Return the (X, Y) coordinate for the center point of the cell that contains the specified text.  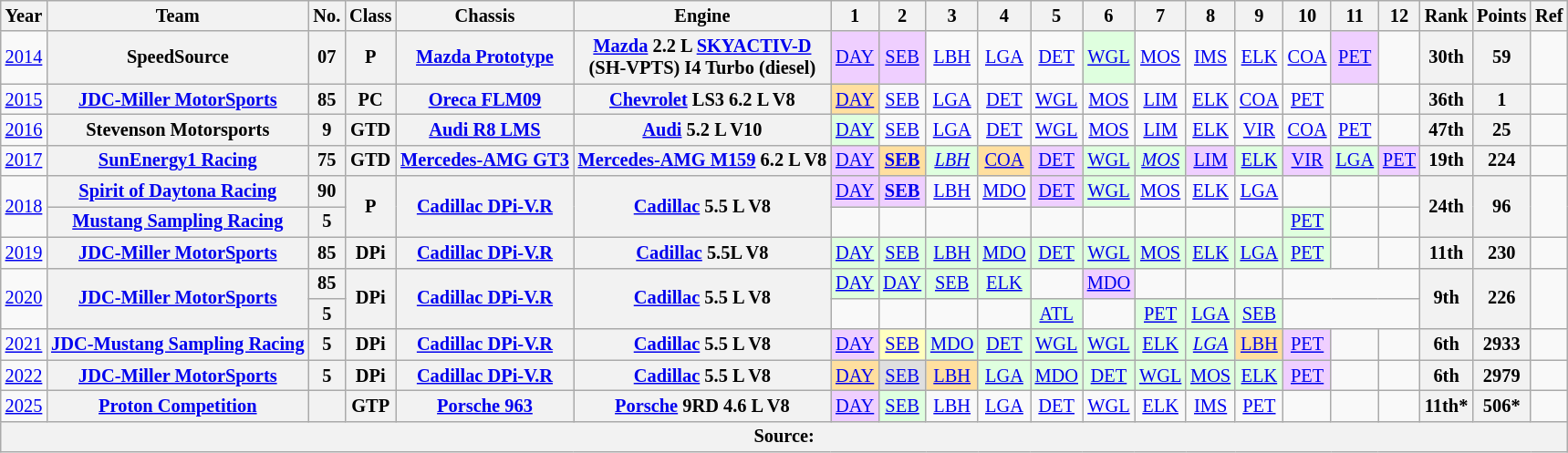
25 (1501, 129)
Team (177, 15)
2016 (24, 129)
230 (1501, 252)
75 (327, 160)
Mazda 2.2 L SKYACTIV-D(SH-VPTS) I4 Turbo (diesel) (702, 57)
4 (1003, 15)
2022 (24, 376)
Mustang Sampling Racing (177, 221)
7 (1160, 15)
2 (902, 15)
96 (1501, 206)
JDC-Mustang Sampling Racing (177, 345)
2020 (24, 299)
2014 (24, 57)
Year (24, 15)
Mercedes-AMG M159 6.2 L V8 (702, 160)
SunEnergy1 Racing (177, 160)
ATL (1056, 314)
Porsche 963 (484, 406)
11th* (1447, 406)
PC (370, 99)
07 (327, 57)
Ref (1549, 15)
2015 (24, 99)
No. (327, 15)
19th (1447, 160)
Source: (784, 437)
Rank (1447, 15)
2019 (24, 252)
59 (1501, 57)
2021 (24, 345)
2933 (1501, 345)
SpeedSource (177, 57)
Audi R8 LMS (484, 129)
Engine (702, 15)
226 (1501, 299)
Stevenson Motorsports (177, 129)
Audi 5.2 L V10 (702, 129)
224 (1501, 160)
3 (952, 15)
24th (1447, 206)
506* (1501, 406)
36th (1447, 99)
12 (1399, 15)
2979 (1501, 376)
GTP (370, 406)
Mazda Prototype (484, 57)
2017 (24, 160)
10 (1308, 15)
11 (1355, 15)
Mercedes-AMG GT3 (484, 160)
Chevrolet LS3 6.2 L V8 (702, 99)
6 (1109, 15)
Oreca FLM09 (484, 99)
90 (327, 191)
Points (1501, 15)
2025 (24, 406)
11th (1447, 252)
Class (370, 15)
30th (1447, 57)
47th (1447, 129)
Porsche 9RD 4.6 L V8 (702, 406)
9th (1447, 299)
8 (1210, 15)
Proton Competition (177, 406)
Chassis (484, 15)
Cadillac 5.5L V8 (702, 252)
Spirit of Daytona Racing (177, 191)
2018 (24, 206)
